Identify which cell holds the provided text, then report its [x, y] central coordinate. 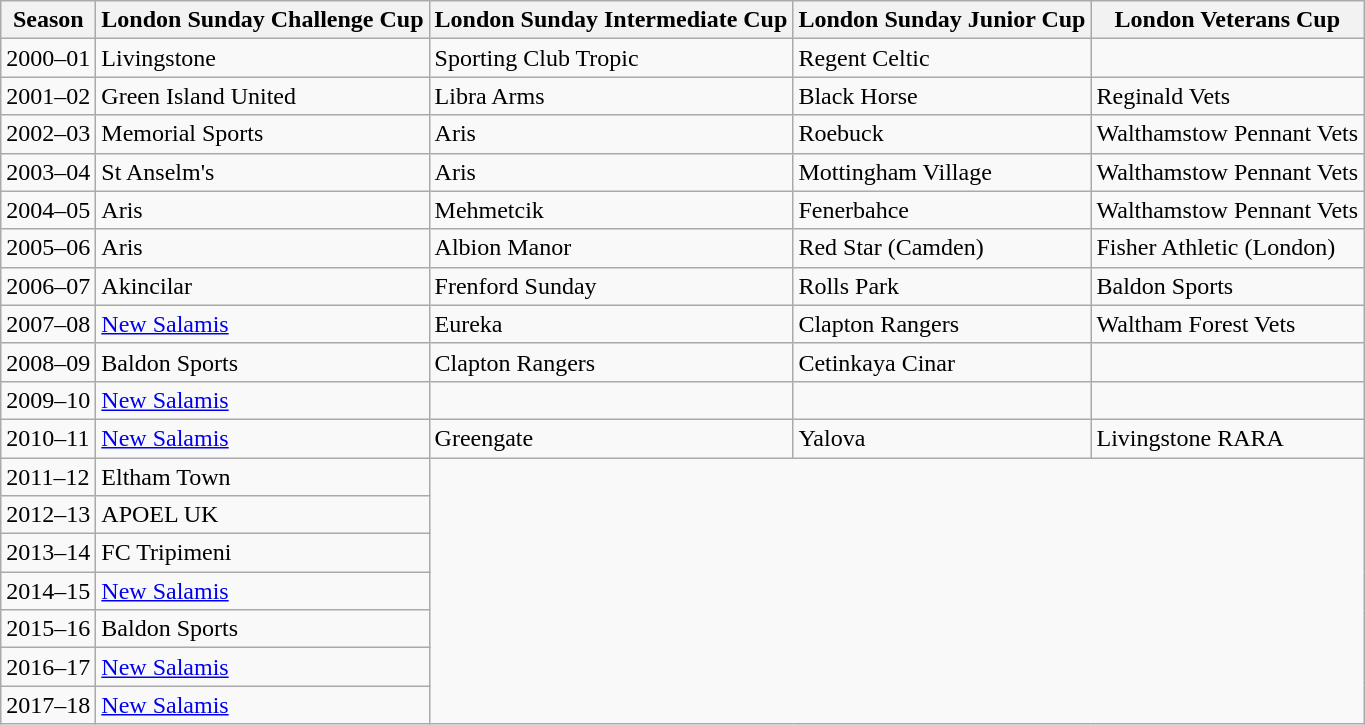
2016–17 [48, 667]
2006–07 [48, 286]
Albion Manor [611, 248]
Red Star (Camden) [942, 248]
Yalova [942, 438]
2003–04 [48, 172]
2014–15 [48, 591]
Season [48, 20]
2001–02 [48, 96]
London Veterans Cup [1228, 20]
Frenford Sunday [611, 286]
2002–03 [48, 134]
FC Tripimeni [262, 553]
London Sunday Intermediate Cup [611, 20]
2010–11 [48, 438]
Roebuck [942, 134]
Greengate [611, 438]
London Sunday Challenge Cup [262, 20]
2017–18 [48, 705]
2004–05 [48, 210]
Mottingham Village [942, 172]
Reginald Vets [1228, 96]
Eltham Town [262, 477]
Livingstone RARA [1228, 438]
Libra Arms [611, 96]
2012–13 [48, 515]
2013–14 [48, 553]
2007–08 [48, 324]
Akincilar [262, 286]
St Anselm's [262, 172]
Eureka [611, 324]
Sporting Club Tropic [611, 58]
2000–01 [48, 58]
Green Island United [262, 96]
Fenerbahce [942, 210]
Rolls Park [942, 286]
Livingstone [262, 58]
APOEL UK [262, 515]
Mehmetcik [611, 210]
2011–12 [48, 477]
2015–16 [48, 629]
2005–06 [48, 248]
Waltham Forest Vets [1228, 324]
Black Horse [942, 96]
2009–10 [48, 400]
Memorial Sports [262, 134]
Cetinkaya Cinar [942, 362]
London Sunday Junior Cup [942, 20]
2008–09 [48, 362]
Fisher Athletic (London) [1228, 248]
Regent Celtic [942, 58]
